Determine the [X, Y] coordinate at the center of the cell enclosing the given text.  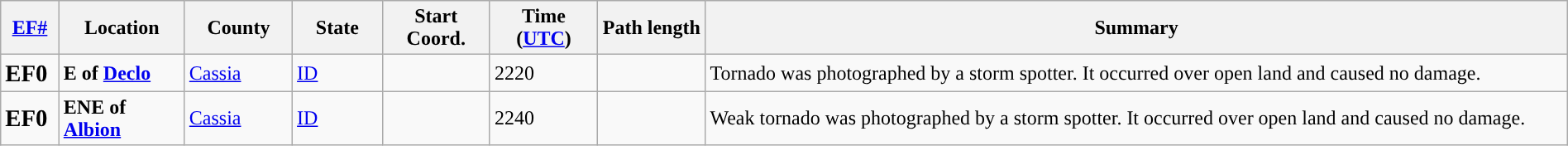
State [337, 28]
E of Declo [122, 73]
2220 [543, 73]
Weak tornado was photographed by a storm spotter. It occurred over open land and caused no damage. [1136, 118]
Location [122, 28]
EF# [30, 28]
Tornado was photographed by a storm spotter. It occurred over open land and caused no damage. [1136, 73]
Time (UTC) [543, 28]
Start Coord. [436, 28]
Summary [1136, 28]
County [238, 28]
ENE of Albion [122, 118]
Path length [652, 28]
2240 [543, 118]
